Identify which cell holds the provided text, then report its [X, Y] central coordinate. 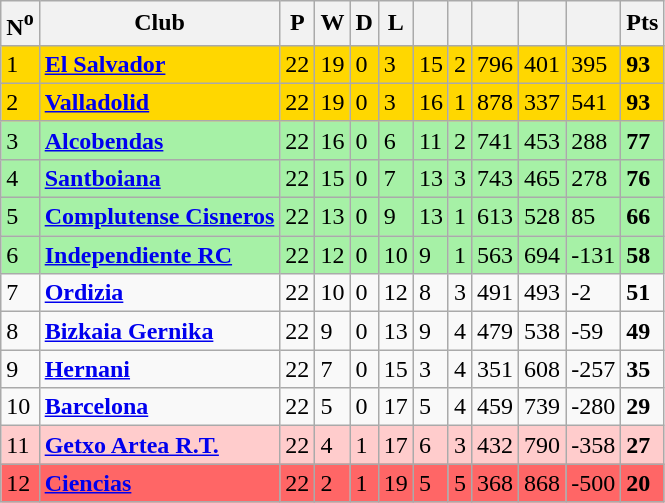
El Salvador [160, 64]
35 [642, 369]
Getxo Artea R.T. [160, 445]
No [20, 24]
694 [542, 255]
66 [642, 217]
401 [542, 64]
741 [496, 140]
-131 [594, 255]
29 [642, 407]
Ordizia [160, 293]
796 [496, 64]
77 [642, 140]
-358 [594, 445]
613 [496, 217]
-2 [594, 293]
790 [542, 445]
528 [542, 217]
-257 [594, 369]
465 [542, 178]
743 [496, 178]
85 [594, 217]
868 [542, 483]
337 [542, 102]
D [364, 24]
Alcobendas [160, 140]
Barcelona [160, 407]
Complutense Cisneros [160, 217]
-500 [594, 483]
563 [496, 255]
351 [496, 369]
453 [542, 140]
Hernani [160, 369]
Valladolid [160, 102]
Club [160, 24]
432 [496, 445]
288 [594, 140]
W [332, 24]
Independiente RC [160, 255]
608 [542, 369]
739 [542, 407]
76 [642, 178]
Pts [642, 24]
-59 [594, 331]
20 [642, 483]
491 [496, 293]
P [298, 24]
58 [642, 255]
538 [542, 331]
541 [594, 102]
368 [496, 483]
493 [542, 293]
L [396, 24]
459 [496, 407]
878 [496, 102]
278 [594, 178]
Bizkaia Gernika [160, 331]
479 [496, 331]
49 [642, 331]
-280 [594, 407]
Santboiana [160, 178]
51 [642, 293]
27 [642, 445]
Ciencias [160, 483]
395 [594, 64]
